For the text-containing cell, return its midpoint in [X, Y] coordinate format. 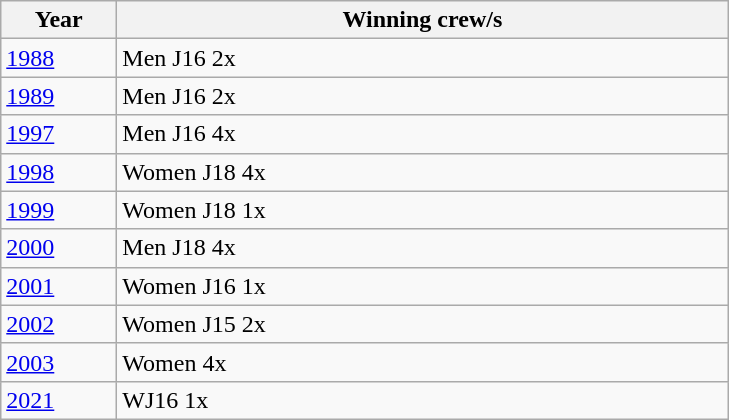
Year [59, 20]
1989 [59, 96]
Women J18 1x [422, 210]
Women J15 2x [422, 324]
Women J16 1x [422, 286]
2003 [59, 362]
1997 [59, 134]
Men J18 4x [422, 248]
Women 4x [422, 362]
Men J16 4x [422, 134]
2002 [59, 324]
1998 [59, 172]
1999 [59, 210]
2000 [59, 248]
Women J18 4x [422, 172]
Winning crew/s [422, 20]
2001 [59, 286]
WJ16 1x [422, 400]
1988 [59, 58]
2021 [59, 400]
